Capture the cell that displays the provided text and extract its (X, Y) central coordinate. 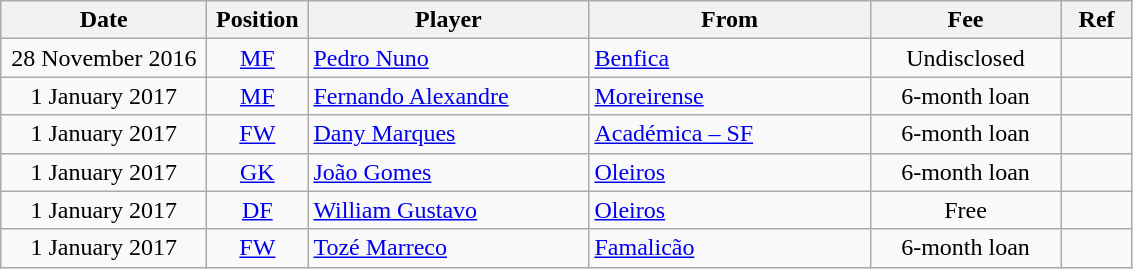
Fernando Alexandre (448, 96)
DF (258, 210)
Tozé Marreco (448, 248)
Fee (966, 20)
From (730, 20)
Undisclosed (966, 58)
Famalicão (730, 248)
28 November 2016 (104, 58)
William Gustavo (448, 210)
João Gomes (448, 172)
Date (104, 20)
Dany Marques (448, 134)
Player (448, 20)
Académica – SF (730, 134)
Ref (1096, 20)
Pedro Nuno (448, 58)
Moreirense (730, 96)
Position (258, 20)
Benfica (730, 58)
Free (966, 210)
GK (258, 172)
